Determine the (x, y) coordinate at the center of the cell enclosing the given text.  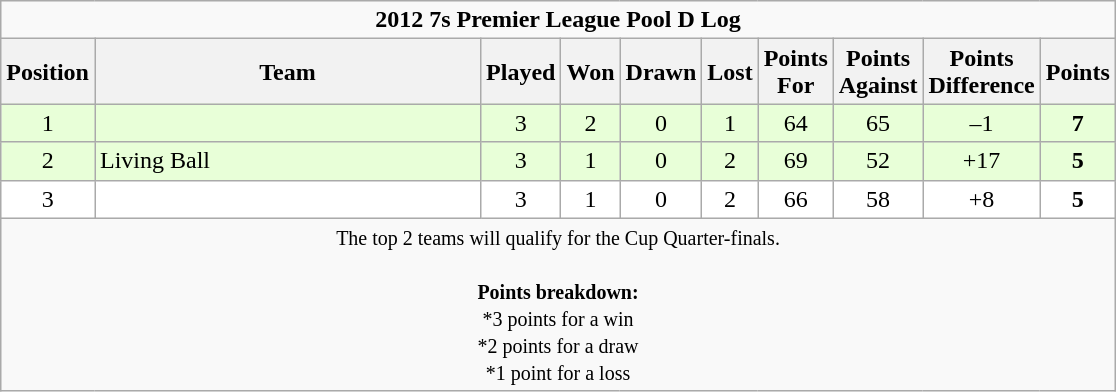
Points (1078, 72)
Team (287, 72)
65 (878, 123)
Points Difference (982, 72)
Points For (796, 72)
–1 (982, 123)
+8 (982, 199)
2012 7s Premier League Pool D Log (558, 20)
52 (878, 161)
The top 2 teams will qualify for the Cup Quarter-finals.Points breakdown:*3 points for a win*2 points for a draw*1 point for a loss (558, 304)
+17 (982, 161)
Points Against (878, 72)
Lost (730, 72)
Drawn (661, 72)
64 (796, 123)
69 (796, 161)
Played (521, 72)
66 (796, 199)
Won (590, 72)
Position (48, 72)
7 (1078, 123)
58 (878, 199)
Living Ball (287, 161)
